Capture the cell that displays the provided text and extract its (X, Y) central coordinate. 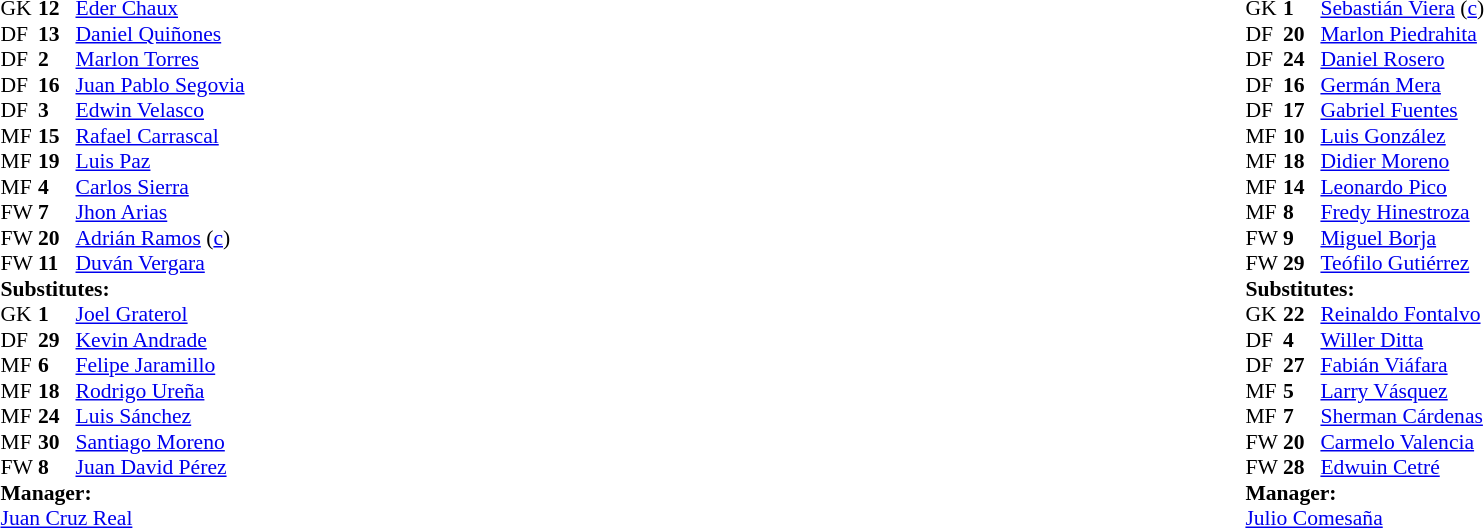
Fabián Viáfara (1402, 365)
Germán Mera (1402, 85)
Edwin Velasco (160, 111)
Adrián Ramos (c) (160, 238)
2 (57, 59)
Larry Vásquez (1402, 391)
Leonardo Pico (1402, 187)
Gabriel Fuentes (1402, 111)
Felipe Jaramillo (160, 365)
Daniel Quiñones (160, 34)
13 (57, 34)
22 (1302, 315)
Carlos Sierra (160, 187)
Reinaldo Fontalvo (1402, 315)
11 (57, 263)
5 (1302, 391)
14 (1302, 187)
Luis Paz (160, 161)
30 (57, 442)
Daniel Rosero (1402, 59)
Marlon Piedrahita (1402, 34)
Marlon Torres (160, 59)
10 (1302, 136)
Didier Moreno (1402, 161)
3 (57, 111)
Carmelo Valencia (1402, 442)
27 (1302, 365)
Rafael Carrascal (160, 136)
19 (57, 161)
Joel Graterol (160, 315)
Juan David Pérez (160, 467)
Miguel Borja (1402, 238)
Sherman Cárdenas (1402, 417)
Duván Vergara (160, 263)
Luis González (1402, 136)
Jhon Arias (160, 213)
Rodrigo Ureña (160, 391)
9 (1302, 238)
17 (1302, 111)
1 (57, 315)
15 (57, 136)
Luis Sánchez (160, 417)
Willer Ditta (1402, 340)
Teófilo Gutiérrez (1402, 263)
Santiago Moreno (160, 442)
Edwuin Cetré (1402, 467)
6 (57, 365)
Kevin Andrade (160, 340)
Juan Pablo Segovia (160, 85)
28 (1302, 467)
Fredy Hinestroza (1402, 213)
